Scan for the cell matching the given text and deliver its (x, y) coordinate at center. 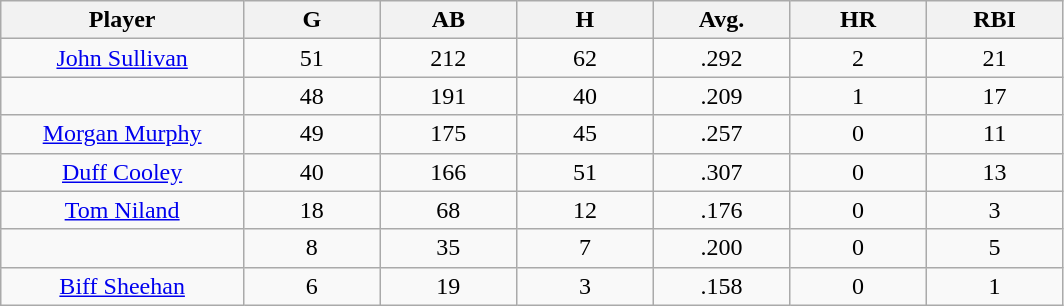
12 (586, 210)
Player (122, 20)
5 (994, 248)
Avg. (722, 20)
17 (994, 96)
Morgan Murphy (122, 134)
21 (994, 58)
.307 (722, 172)
68 (448, 210)
HR (858, 20)
Duff Cooley (122, 172)
11 (994, 134)
48 (312, 96)
175 (448, 134)
19 (448, 286)
13 (994, 172)
8 (312, 248)
AB (448, 20)
G (312, 20)
212 (448, 58)
Biff Sheehan (122, 286)
.257 (722, 134)
.158 (722, 286)
35 (448, 248)
2 (858, 58)
49 (312, 134)
H (586, 20)
RBI (994, 20)
.176 (722, 210)
166 (448, 172)
6 (312, 286)
Tom Niland (122, 210)
.209 (722, 96)
John Sullivan (122, 58)
45 (586, 134)
.200 (722, 248)
18 (312, 210)
7 (586, 248)
62 (586, 58)
191 (448, 96)
.292 (722, 58)
